Find where the given text appears and provide that cell's center as (X, Y) coordinate. 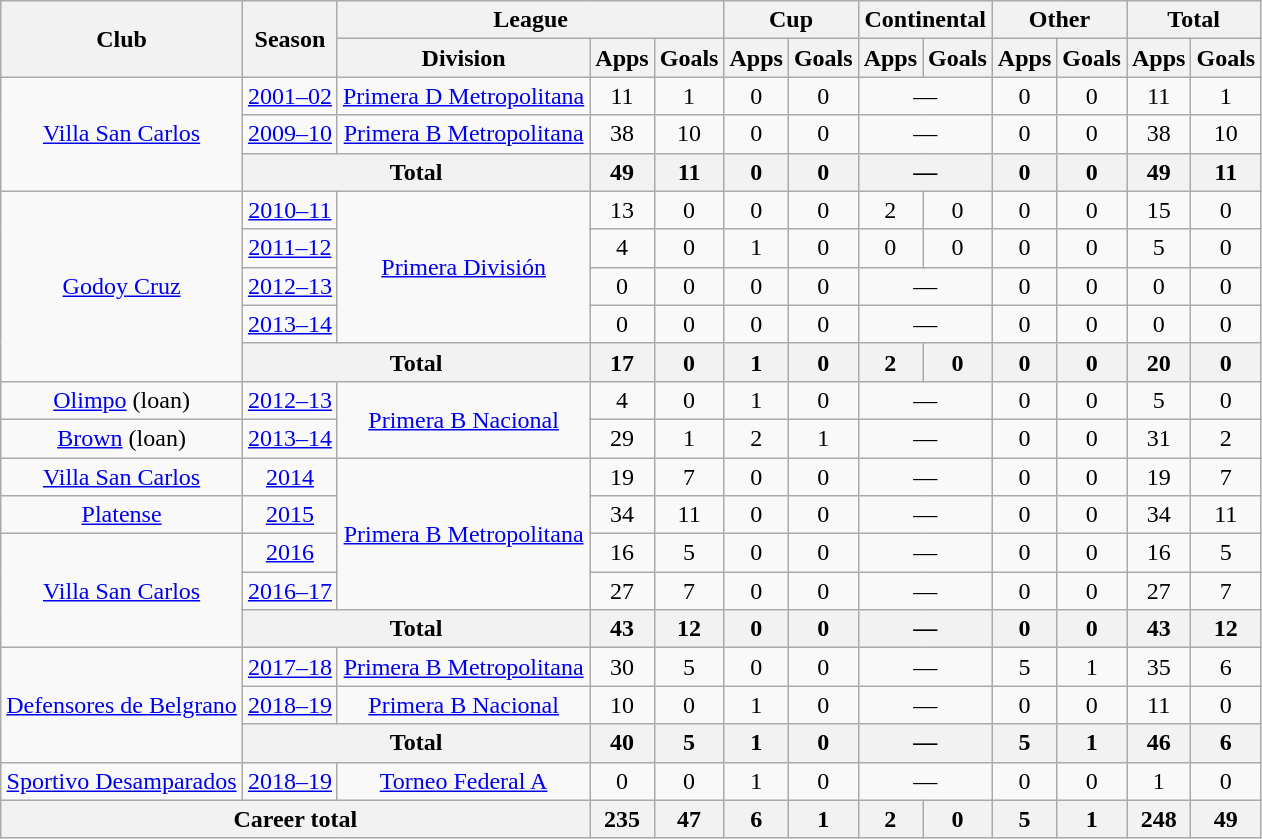
Godoy Cruz (122, 286)
Defensores de Belgrano (122, 705)
Continental (925, 20)
47 (689, 819)
Club (122, 39)
Cup (791, 20)
Career total (296, 819)
Primera D Metropolitana (463, 96)
29 (622, 438)
248 (1158, 819)
2016 (290, 553)
2011–12 (290, 248)
13 (622, 210)
15 (1158, 210)
46 (1158, 743)
Sportivo Desamparados (122, 781)
17 (622, 362)
2014 (290, 477)
Brown (loan) (122, 438)
2010–11 (290, 210)
2001–02 (290, 96)
Division (463, 58)
Other (1059, 20)
30 (622, 667)
League (530, 20)
20 (1158, 362)
Torneo Federal A (463, 781)
2017–18 (290, 667)
Olimpo (loan) (122, 400)
40 (622, 743)
35 (1158, 667)
Season (290, 39)
Primera División (463, 267)
31 (1158, 438)
2015 (290, 515)
2009–10 (290, 134)
2016–17 (290, 591)
235 (622, 819)
Platense (122, 515)
